Return the [X, Y] coordinate for the center point of the cell that contains the specified text.  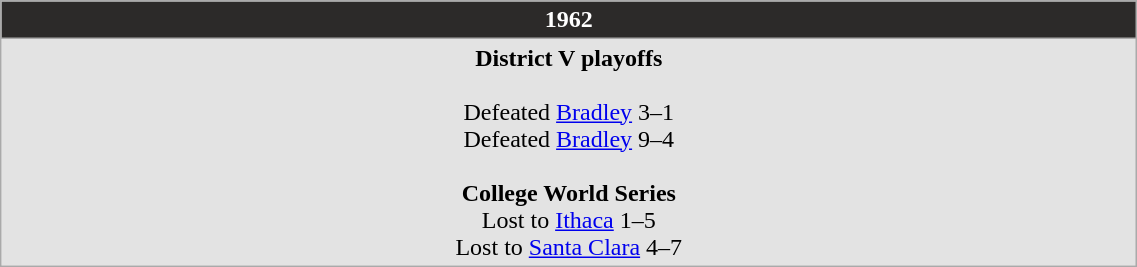
1962 [569, 20]
District V playoffsDefeated Bradley 3–1 Defeated Bradley 9–4 College World Series Lost to Ithaca 1–5 Lost to Santa Clara 4–7 [569, 152]
